Identify which cell holds the provided text, then report its [X, Y] central coordinate. 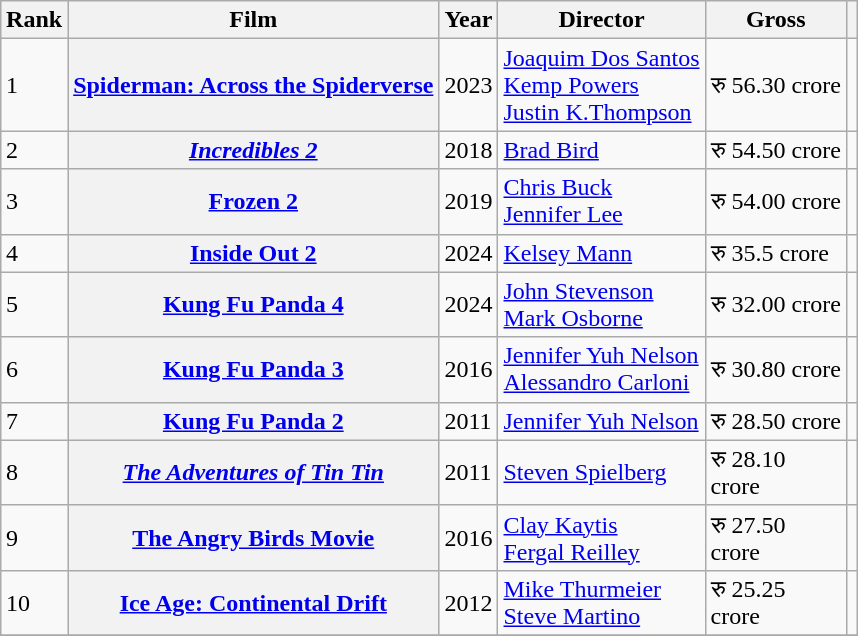
Incredibles 2 [254, 150]
रु 54.00 crore [776, 202]
Gross [776, 20]
Film [254, 20]
The Angry Birds Movie [254, 538]
रु 27.50crore [776, 538]
7 [34, 421]
Director [602, 20]
रु 30.80 crore [776, 370]
3 [34, 202]
रु 32.00 crore [776, 304]
Steven Spielberg [602, 472]
5 [34, 304]
6 [34, 370]
10 [34, 602]
Inside Out 2 [254, 253]
2018 [468, 150]
Jennifer Yuh Nelson [602, 421]
Brad Bird [602, 150]
रु 28.50 crore [776, 421]
2 [34, 150]
Rank [34, 20]
Kung Fu Panda 2 [254, 421]
4 [34, 253]
रु 35.5 crore [776, 253]
Spiderman: Across the Spiderverse [254, 85]
1 [34, 85]
Ice Age: Continental Drift [254, 602]
Frozen 2 [254, 202]
8 [34, 472]
Chris BuckJennifer Lee [602, 202]
Clay KaytisFergal Reilley [602, 538]
Kung Fu Panda 4 [254, 304]
Year [468, 20]
रु 56.30 crore [776, 85]
2019 [468, 202]
रु 54.50 crore [776, 150]
2012 [468, 602]
Jennifer Yuh NelsonAlessandro Carloni [602, 370]
2023 [468, 85]
9 [34, 538]
Joaquim Dos SantosKemp PowersJustin K.Thompson [602, 85]
Kelsey Mann [602, 253]
Mike ThurmeierSteve Martino [602, 602]
रु 28.10crore [776, 472]
रु 25.25crore [776, 602]
The Adventures of Tin Tin [254, 472]
Kung Fu Panda 3 [254, 370]
John StevensonMark Osborne [602, 304]
